Scan for the cell matching the given text and deliver its (x, y) coordinate at center. 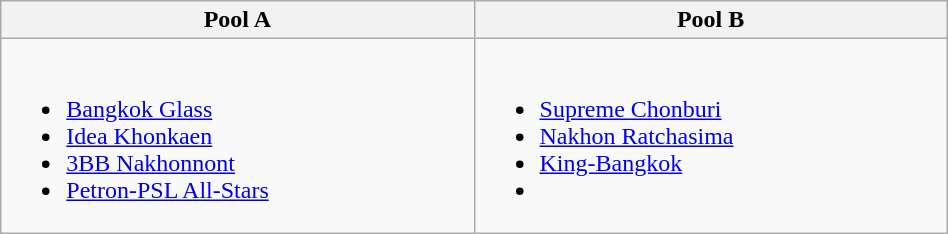
Supreme Chonburi Nakhon Ratchasima King-Bangkok (710, 136)
Pool B (710, 20)
Pool A (238, 20)
Bangkok Glass Idea Khonkaen 3BB Nakhonnont Petron-PSL All-Stars (238, 136)
